Determine the (X, Y) coordinate at the center of the cell enclosing the given text.  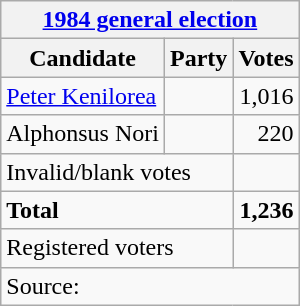
220 (266, 134)
Peter Kenilorea (83, 96)
Alphonsus Nori (83, 134)
1,236 (266, 210)
Invalid/blank votes (117, 172)
Votes (266, 58)
1,016 (266, 96)
Source: (150, 286)
Registered voters (117, 248)
Total (117, 210)
Party (198, 58)
Candidate (83, 58)
1984 general election (150, 20)
